Find where the given text appears and provide that cell's center as [X, Y] coordinate. 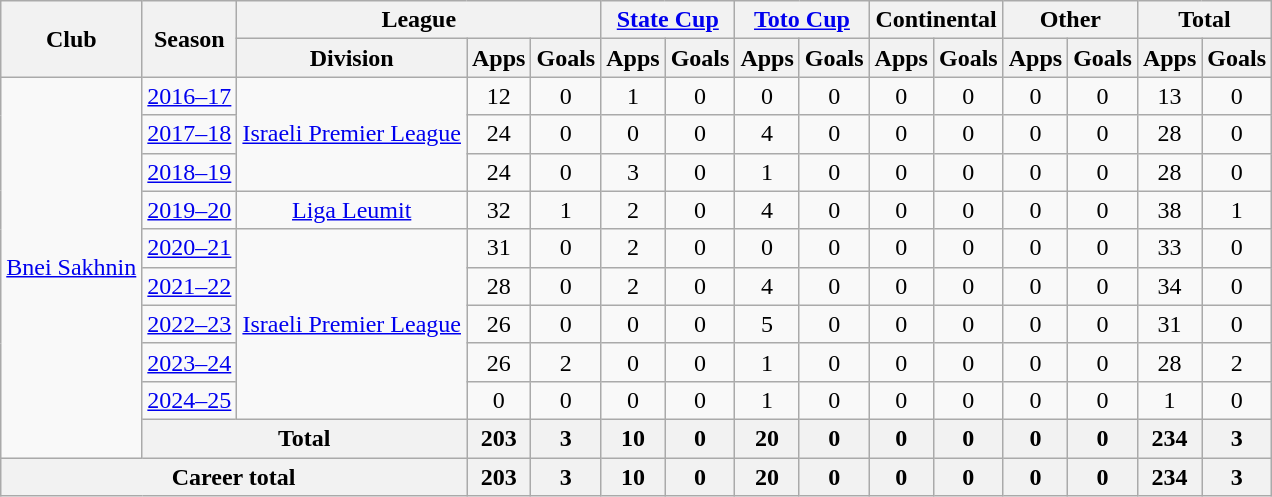
Season [190, 39]
League [419, 20]
2024–25 [190, 400]
2022–23 [190, 324]
12 [498, 96]
32 [498, 210]
2019–20 [190, 210]
2020–21 [190, 248]
33 [1169, 248]
5 [767, 324]
Toto Cup [802, 20]
2021–22 [190, 286]
2018–19 [190, 172]
State Cup [668, 20]
2017–18 [190, 134]
Liga Leumit [352, 210]
13 [1169, 96]
Bnei Sakhnin [72, 268]
Division [352, 58]
Other [1070, 20]
38 [1169, 210]
Continental [936, 20]
Club [72, 39]
2023–24 [190, 362]
34 [1169, 286]
Career total [234, 477]
2016–17 [190, 96]
